Return the [X, Y] coordinate for the center point of the cell that contains the specified text.  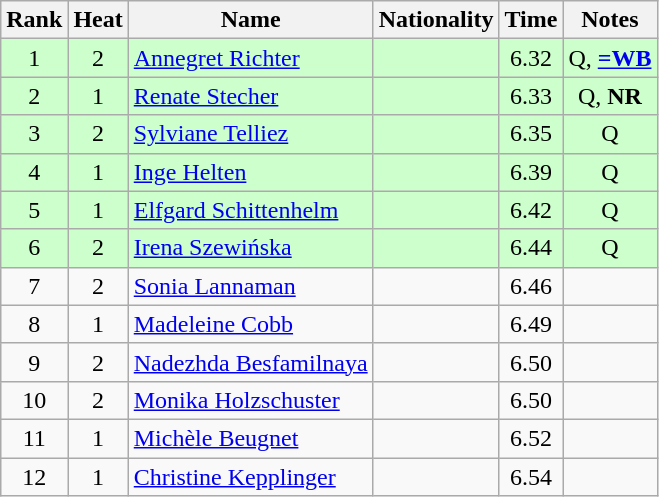
Irena Szewińska [250, 248]
Notes [610, 20]
Madeleine Cobb [250, 324]
6.32 [531, 58]
Monika Holzschuster [250, 400]
9 [34, 362]
Inge Helten [250, 172]
12 [34, 477]
8 [34, 324]
6.42 [531, 210]
6.39 [531, 172]
5 [34, 210]
Elfgard Schittenhelm [250, 210]
Q, NR [610, 96]
Nationality [436, 20]
Annegret Richter [250, 58]
Rank [34, 20]
10 [34, 400]
11 [34, 438]
Time [531, 20]
Michèle Beugnet [250, 438]
Christine Kepplinger [250, 477]
6.33 [531, 96]
Sylviane Telliez [250, 134]
6.52 [531, 438]
Q, =WB [610, 58]
6 [34, 248]
3 [34, 134]
Name [250, 20]
7 [34, 286]
Heat [98, 20]
6.35 [531, 134]
6.49 [531, 324]
6.54 [531, 477]
Renate Stecher [250, 96]
4 [34, 172]
6.44 [531, 248]
Nadezhda Besfamilnaya [250, 362]
Sonia Lannaman [250, 286]
6.46 [531, 286]
